Return the (x, y) coordinate for the center point of the cell that contains the specified text.  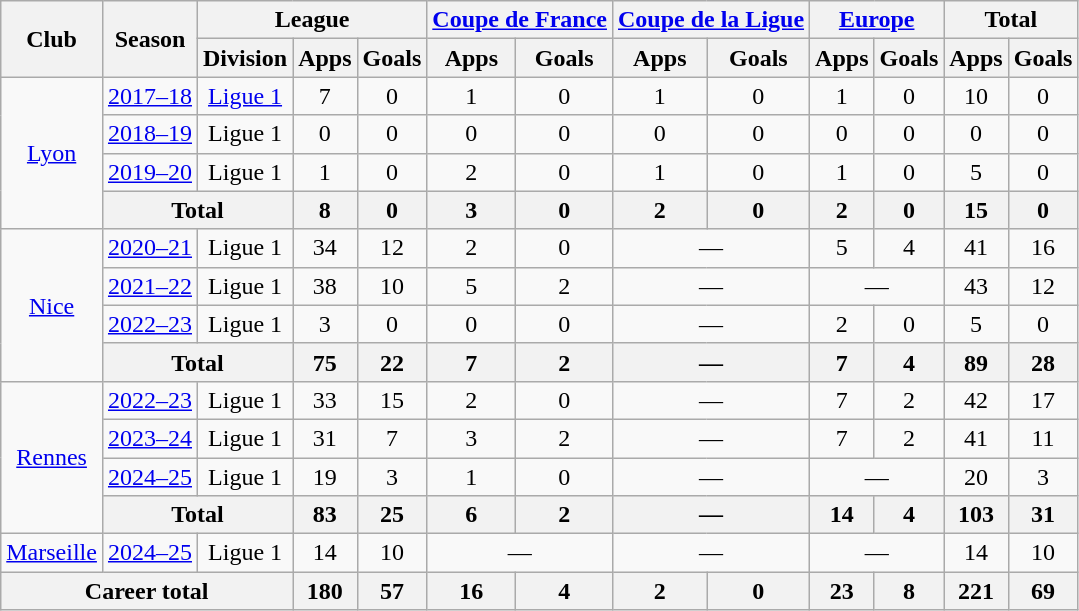
22 (392, 362)
180 (325, 591)
2018–19 (150, 134)
Division (246, 58)
69 (1043, 591)
Season (150, 39)
17 (1043, 400)
19 (325, 477)
2019–20 (150, 172)
Coupe de la Ligue (710, 20)
Marseille (52, 553)
38 (325, 286)
57 (392, 591)
33 (325, 400)
2023–24 (150, 438)
11 (1043, 438)
6 (472, 515)
89 (976, 362)
League (312, 20)
20 (976, 477)
43 (976, 286)
28 (1043, 362)
23 (842, 591)
Lyon (52, 153)
2020–21 (150, 248)
25 (392, 515)
Club (52, 39)
Nice (52, 305)
Coupe de France (520, 20)
2017–18 (150, 96)
2021–22 (150, 286)
Europe (877, 20)
103 (976, 515)
Career total (147, 591)
42 (976, 400)
75 (325, 362)
34 (325, 248)
221 (976, 591)
83 (325, 515)
Rennes (52, 457)
